Find where the given text appears and provide that cell's center as [X, Y] coordinate. 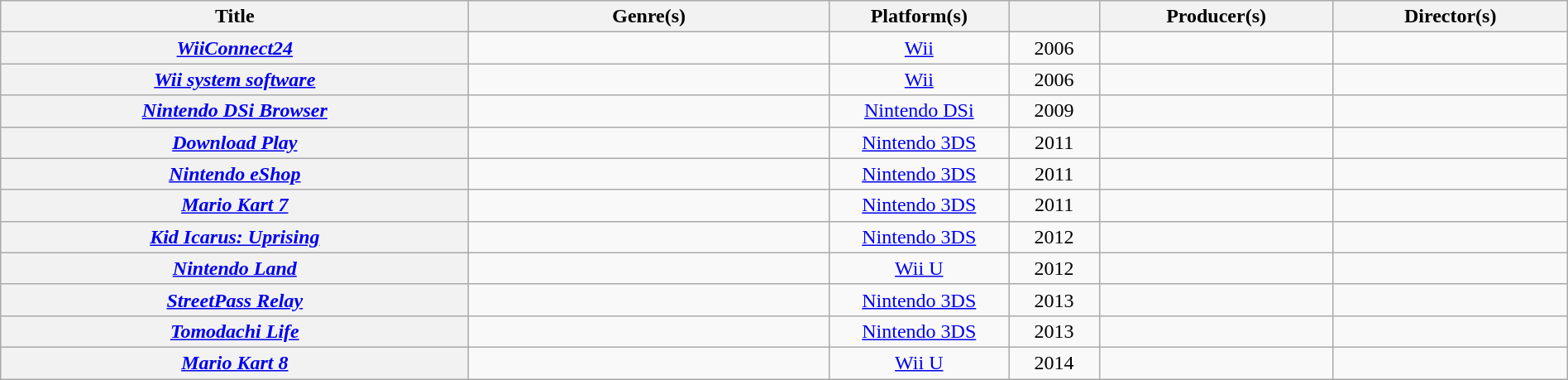
Tomodachi Life [235, 331]
Nintendo Land [235, 268]
Mario Kart 7 [235, 205]
Genre(s) [649, 17]
Wii system software [235, 79]
Title [235, 17]
2009 [1054, 111]
Kid Icarus: Uprising [235, 237]
StreetPass Relay [235, 300]
Director(s) [1451, 17]
Nintendo DSi [919, 111]
Producer(s) [1216, 17]
Mario Kart 8 [235, 363]
Nintendo eShop [235, 174]
Nintendo DSi Browser [235, 111]
WiiConnect24 [235, 48]
Platform(s) [919, 17]
Download Play [235, 142]
2014 [1054, 363]
